Capture the cell that displays the provided text and extract its [X, Y] central coordinate. 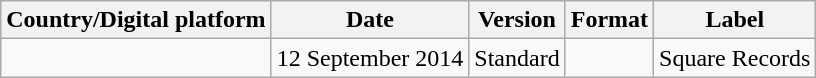
Version [517, 20]
Date [370, 20]
Standard [517, 58]
Country/Digital platform [136, 20]
Square Records [735, 58]
Format [609, 20]
Label [735, 20]
12 September 2014 [370, 58]
